Extract the [X, Y] coordinate from the center of the cell holding the provided text.  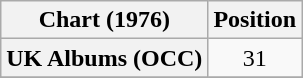
31 [255, 58]
Chart (1976) [104, 20]
UK Albums (OCC) [104, 58]
Position [255, 20]
